Provide the (X, Y) coordinate of the cell's center where the given text is located.  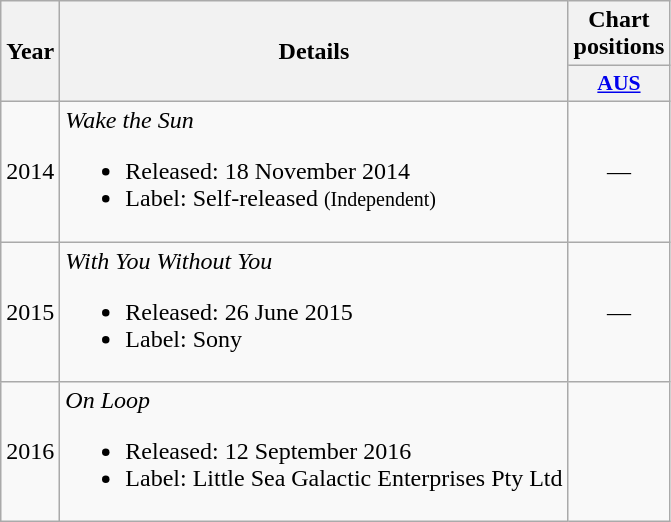
Year (30, 52)
Details (314, 52)
On LoopReleased: 12 September 2016Label: Little Sea Galactic Enterprises Pty Ltd (314, 452)
Wake the SunReleased: 18 November 2014Label: Self-released (Independent) (314, 171)
Chart positions (619, 34)
With You Without YouReleased: 26 June 2015Label: Sony (314, 312)
2016 (30, 452)
2014 (30, 171)
2015 (30, 312)
AUS (619, 84)
